Provide the (x, y) coordinate of the cell's center where the given text is located.  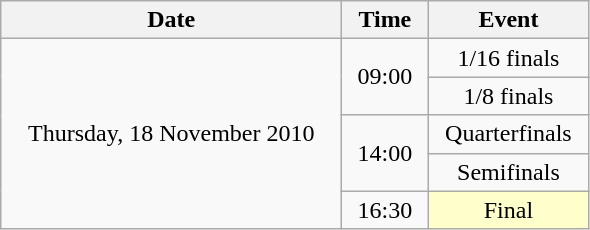
Time (385, 20)
16:30 (385, 210)
Quarterfinals (508, 134)
Final (508, 210)
09:00 (385, 77)
Date (172, 20)
Event (508, 20)
Semifinals (508, 172)
Thursday, 18 November 2010 (172, 134)
1/8 finals (508, 96)
14:00 (385, 153)
1/16 finals (508, 58)
